Pinpoint the cell where the given text exists, returning its (x, y) midpoint coordinate. 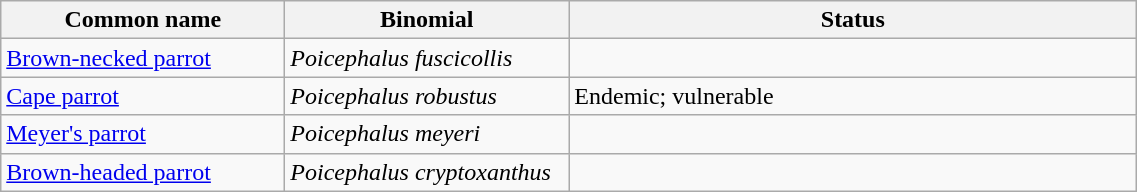
Poicephalus fuscicollis (427, 58)
Brown-headed parrot (143, 172)
Binomial (427, 20)
Endemic; vulnerable (853, 96)
Poicephalus robustus (427, 96)
Status (853, 20)
Cape parrot (143, 96)
Common name (143, 20)
Poicephalus meyeri (427, 134)
Meyer's parrot (143, 134)
Brown-necked parrot (143, 58)
Poicephalus cryptoxanthus (427, 172)
